Find where the given text appears and provide that cell's center as (X, Y) coordinate. 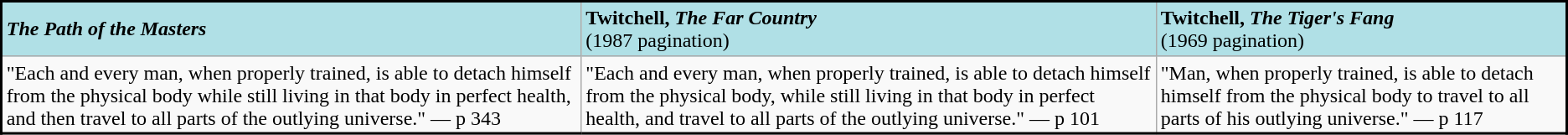
"Man, when properly trained, is able to detach himself from the physical body to travel to all parts of his outlying universe." — p 117 (1361, 95)
The Path of the Masters (291, 29)
Twitchell, The Far Country (1987 pagination) (869, 29)
Twitchell, The Tiger's Fang (1969 pagination) (1361, 29)
